Pinpoint the cell where the given text exists, returning its (x, y) midpoint coordinate. 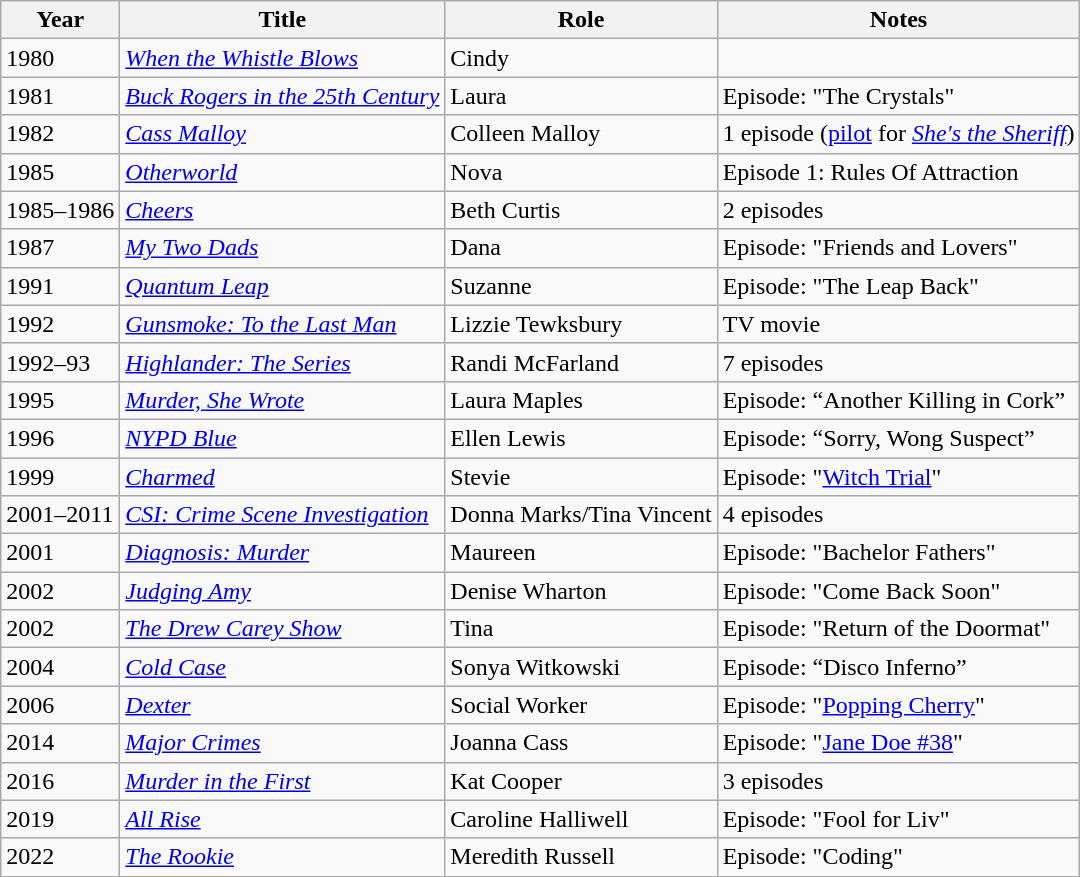
1995 (60, 400)
Episode: "Popping Cherry" (898, 705)
Episode: "Come Back Soon" (898, 591)
Episode: "Jane Doe #38" (898, 743)
Episode: "Bachelor Fathers" (898, 553)
Nova (581, 172)
Murder, She Wrote (282, 400)
Episode: “Disco Inferno” (898, 667)
Ellen Lewis (581, 438)
TV movie (898, 324)
Colleen Malloy (581, 134)
Tina (581, 629)
Diagnosis: Murder (282, 553)
Year (60, 20)
Quantum Leap (282, 286)
Cass Malloy (282, 134)
Dexter (282, 705)
Stevie (581, 477)
Charmed (282, 477)
Cheers (282, 210)
2019 (60, 819)
Judging Amy (282, 591)
The Rookie (282, 857)
Episode: "Fool for Liv" (898, 819)
Major Crimes (282, 743)
Denise Wharton (581, 591)
1 episode (pilot for She's the Sheriff) (898, 134)
Buck Rogers in the 25th Century (282, 96)
2016 (60, 781)
Laura Maples (581, 400)
2006 (60, 705)
Cold Case (282, 667)
Episode: "Return of the Doormat" (898, 629)
Murder in the First (282, 781)
1992 (60, 324)
4 episodes (898, 515)
Episode: "The Leap Back" (898, 286)
Social Worker (581, 705)
1987 (60, 248)
Title (282, 20)
My Two Dads (282, 248)
Episode: "The Crystals" (898, 96)
Notes (898, 20)
1992–93 (60, 362)
1981 (60, 96)
Maureen (581, 553)
2004 (60, 667)
The Drew Carey Show (282, 629)
Randi McFarland (581, 362)
1982 (60, 134)
2001–2011 (60, 515)
Otherworld (282, 172)
Dana (581, 248)
Episode: "Witch Trial" (898, 477)
1985–1986 (60, 210)
1980 (60, 58)
Cindy (581, 58)
Meredith Russell (581, 857)
All Rise (282, 819)
Sonya Witkowski (581, 667)
Donna Marks/Tina Vincent (581, 515)
Episode: “Another Killing in Cork” (898, 400)
Highlander: The Series (282, 362)
Episode: "Coding" (898, 857)
1991 (60, 286)
Episode: “Sorry, Wong Suspect” (898, 438)
Episode: "Friends and Lovers" (898, 248)
Episode 1: Rules Of Attraction (898, 172)
2014 (60, 743)
1985 (60, 172)
Kat Cooper (581, 781)
Role (581, 20)
2 episodes (898, 210)
2001 (60, 553)
When the Whistle Blows (282, 58)
Laura (581, 96)
CSI: Crime Scene Investigation (282, 515)
Suzanne (581, 286)
3 episodes (898, 781)
Joanna Cass (581, 743)
7 episodes (898, 362)
Beth Curtis (581, 210)
1996 (60, 438)
Gunsmoke: To the Last Man (282, 324)
2022 (60, 857)
Lizzie Tewksbury (581, 324)
NYPD Blue (282, 438)
Caroline Halliwell (581, 819)
1999 (60, 477)
